Scan for the cell matching the given text and deliver its (X, Y) coordinate at center. 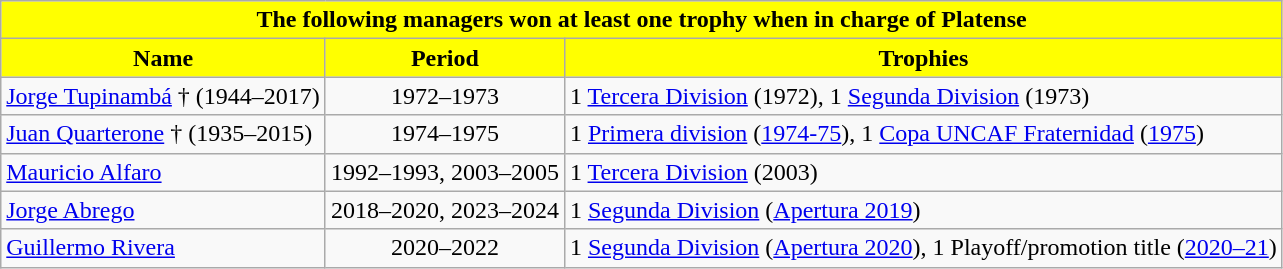
1 Tercera Division (2003) (923, 172)
Jorge Abrego (164, 210)
Mauricio Alfaro (164, 172)
1 Segunda Division (Apertura 2020), 1 Playoff/promotion title (2020–21) (923, 248)
1974–1975 (444, 134)
Guillermo Rivera (164, 248)
1 Primera division (1974-75), 1 Copa UNCAF Fraternidad (1975) (923, 134)
Period (444, 58)
1 Segunda Division (Apertura 2019) (923, 210)
Juan Quarterone † (1935–2015) (164, 134)
2018–2020, 2023–2024 (444, 210)
Name (164, 58)
Jorge Tupinambá † (1944–2017) (164, 96)
2020–2022 (444, 248)
1 Tercera Division (1972), 1 Segunda Division (1973) (923, 96)
1972–1973 (444, 96)
1992–1993, 2003–2005 (444, 172)
Trophies (923, 58)
The following managers won at least one trophy when in charge of Platense (642, 20)
